Output the [X, Y] coordinate of the center of the cell containing the given text.  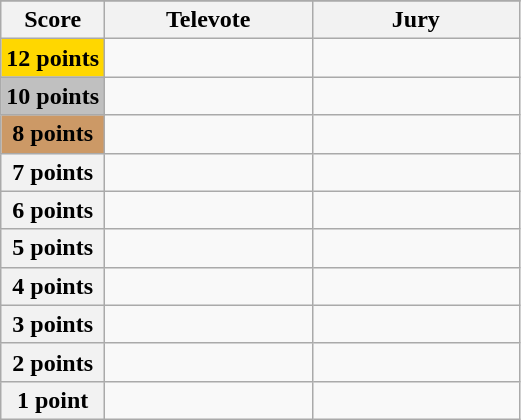
6 points [53, 210]
4 points [53, 286]
Score [53, 20]
Jury [416, 20]
2 points [53, 362]
10 points [53, 96]
3 points [53, 324]
7 points [53, 172]
1 point [53, 400]
12 points [53, 58]
8 points [53, 134]
Televote [209, 20]
5 points [53, 248]
